Detect which cell encompasses the target text, then output its (x, y) center coordinate. 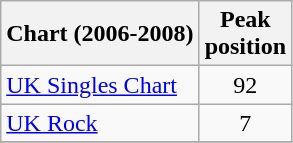
UK Rock (100, 123)
Chart (2006-2008) (100, 34)
Peakposition (245, 34)
92 (245, 85)
UK Singles Chart (100, 85)
7 (245, 123)
